From the cell containing the given text, extract its center point as (x, y) coordinate. 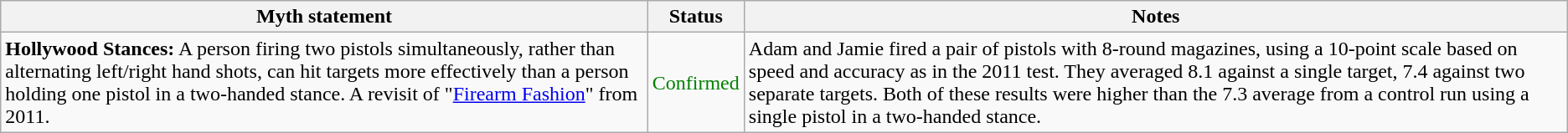
Myth statement (324, 17)
Status (695, 17)
Confirmed (695, 82)
Notes (1156, 17)
